Capture the cell that displays the provided text and extract its (X, Y) central coordinate. 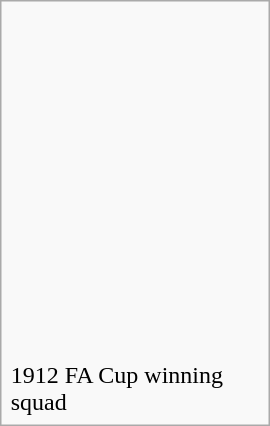
1912 FA Cup winning squad (134, 213)
